Return the [x, y] coordinate for the center point of the cell that contains the specified text.  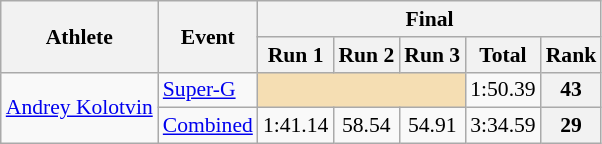
43 [572, 90]
29 [572, 126]
58.54 [366, 126]
Combined [208, 126]
Run 3 [432, 55]
1:41.14 [296, 126]
Event [208, 36]
Run 2 [366, 55]
Andrey Kolotvin [80, 108]
Rank [572, 55]
54.91 [432, 126]
Super-G [208, 90]
3:34.59 [502, 126]
1:50.39 [502, 90]
Total [502, 55]
Final [430, 19]
Athlete [80, 36]
Run 1 [296, 55]
